Return [x, y] of the center of cell containing provided text 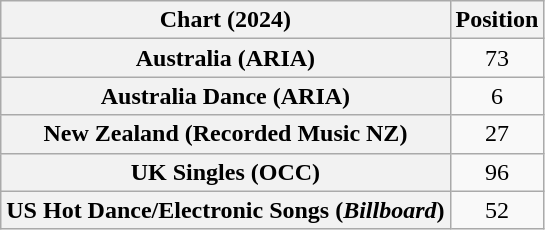
27 [497, 134]
Position [497, 20]
6 [497, 96]
73 [497, 58]
Australia Dance (ARIA) [226, 96]
US Hot Dance/Electronic Songs (Billboard) [226, 210]
Australia (ARIA) [226, 58]
UK Singles (OCC) [226, 172]
52 [497, 210]
96 [497, 172]
Chart (2024) [226, 20]
New Zealand (Recorded Music NZ) [226, 134]
